Output the (X, Y) coordinate of the center of the cell containing the given text.  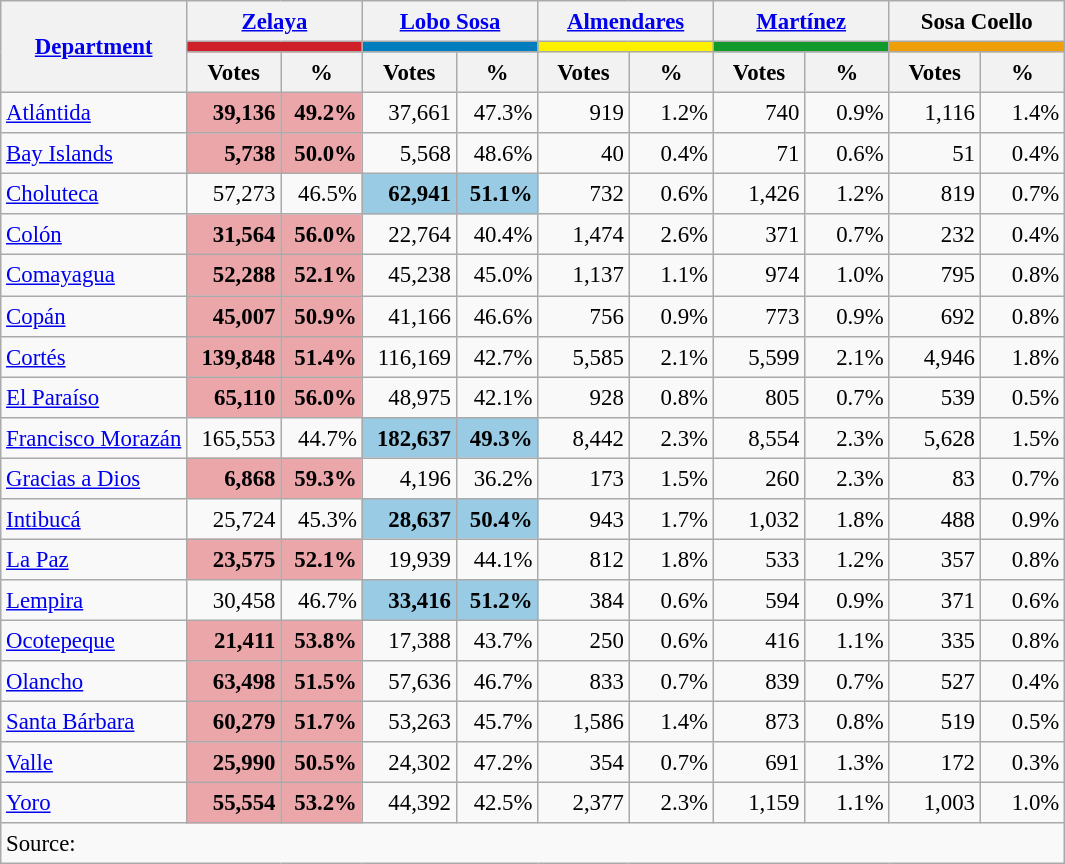
250 (584, 640)
30,458 (234, 600)
62,941 (409, 194)
4,196 (409, 478)
19,939 (409, 560)
974 (758, 276)
1,159 (758, 804)
44,392 (409, 804)
65,110 (234, 398)
732 (584, 194)
812 (584, 560)
488 (934, 520)
Cortés (94, 356)
1,032 (758, 520)
0.3% (1022, 762)
139,848 (234, 356)
416 (758, 640)
260 (758, 478)
Atlántida (94, 114)
232 (934, 234)
El Paraíso (94, 398)
33,416 (409, 600)
Santa Bárbara (94, 722)
182,637 (409, 438)
25,724 (234, 520)
527 (934, 682)
172 (934, 762)
Copán (94, 316)
46.6% (496, 316)
1,426 (758, 194)
La Paz (94, 560)
50.9% (322, 316)
1,116 (934, 114)
51.1% (496, 194)
41,166 (409, 316)
51 (934, 154)
53.2% (322, 804)
Lobo Sosa (450, 22)
5,599 (758, 356)
Ocotepeque (94, 640)
Yoro (94, 804)
42.1% (496, 398)
691 (758, 762)
51.5% (322, 682)
50.5% (322, 762)
46.5% (322, 194)
Bay Islands (94, 154)
43.7% (496, 640)
873 (758, 722)
Colón (94, 234)
Martínez (801, 22)
24,302 (409, 762)
819 (934, 194)
49.3% (496, 438)
740 (758, 114)
31,564 (234, 234)
36.2% (496, 478)
116,169 (409, 356)
60,279 (234, 722)
173 (584, 478)
57,636 (409, 682)
48.6% (496, 154)
44.7% (322, 438)
39,136 (234, 114)
1,586 (584, 722)
52,288 (234, 276)
4,946 (934, 356)
51.2% (496, 600)
50.4% (496, 520)
1.7% (671, 520)
Department (94, 47)
Lempira (94, 600)
37,661 (409, 114)
1,003 (934, 804)
919 (584, 114)
45,238 (409, 276)
55,554 (234, 804)
49.2% (322, 114)
42.5% (496, 804)
45.0% (496, 276)
165,553 (234, 438)
40.4% (496, 234)
71 (758, 154)
51.7% (322, 722)
533 (758, 560)
42.7% (496, 356)
Gracias a Dios (94, 478)
28,637 (409, 520)
833 (584, 682)
5,738 (234, 154)
943 (584, 520)
5,568 (409, 154)
83 (934, 478)
539 (934, 398)
63,498 (234, 682)
1,137 (584, 276)
47.2% (496, 762)
23,575 (234, 560)
692 (934, 316)
59.3% (322, 478)
519 (934, 722)
Choluteca (94, 194)
2.6% (671, 234)
25,990 (234, 762)
335 (934, 640)
22,764 (409, 234)
928 (584, 398)
45.3% (322, 520)
Francisco Morazán (94, 438)
Zelaya (275, 22)
53,263 (409, 722)
6,868 (234, 478)
5,585 (584, 356)
8,442 (584, 438)
354 (584, 762)
Comayagua (94, 276)
839 (758, 682)
17,388 (409, 640)
1,474 (584, 234)
45,007 (234, 316)
47.3% (496, 114)
Olancho (94, 682)
50.0% (322, 154)
384 (584, 600)
21,411 (234, 640)
805 (758, 398)
8,554 (758, 438)
44.1% (496, 560)
2,377 (584, 804)
51.4% (322, 356)
Source: (533, 844)
795 (934, 276)
40 (584, 154)
57,273 (234, 194)
1.3% (847, 762)
5,628 (934, 438)
594 (758, 600)
Intibucá (94, 520)
357 (934, 560)
45.7% (496, 722)
Valle (94, 762)
53.8% (322, 640)
Almendares (626, 22)
48,975 (409, 398)
773 (758, 316)
Sosa Coello (977, 22)
756 (584, 316)
